From the cell containing the given text, extract its center point as [x, y] coordinate. 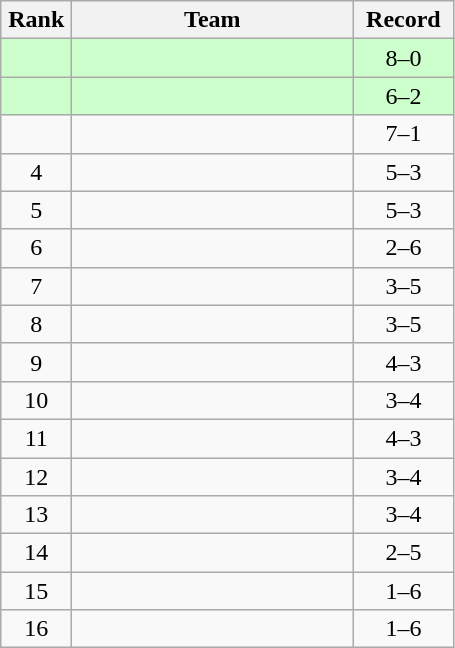
8 [36, 324]
7 [36, 286]
13 [36, 515]
2–5 [404, 553]
6–2 [404, 96]
5 [36, 210]
10 [36, 400]
7–1 [404, 134]
Record [404, 20]
12 [36, 477]
Team [212, 20]
4 [36, 172]
15 [36, 591]
9 [36, 362]
11 [36, 438]
2–6 [404, 248]
Rank [36, 20]
14 [36, 553]
8–0 [404, 58]
16 [36, 629]
6 [36, 248]
